Locate the cell with the specified text and output its (X, Y) center coordinate. 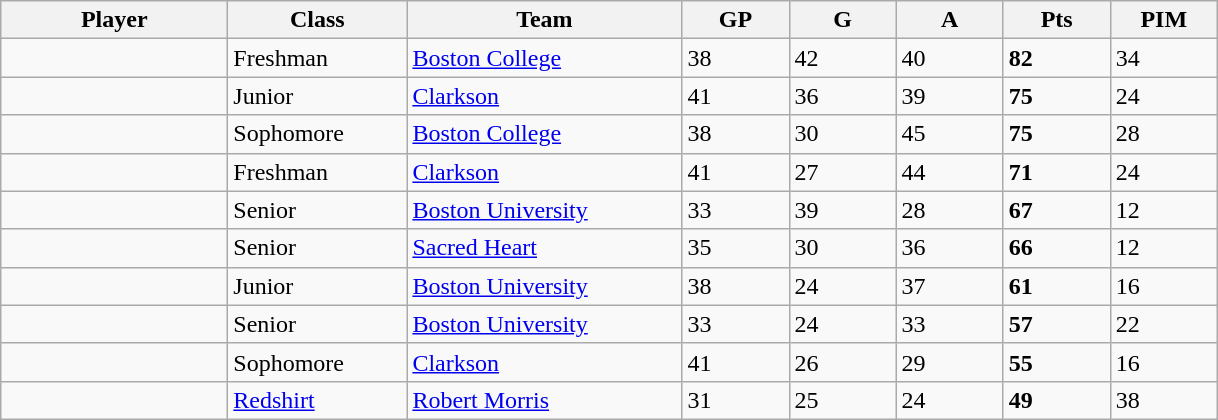
57 (1056, 324)
25 (842, 400)
49 (1056, 400)
26 (842, 362)
Team (544, 20)
Sacred Heart (544, 248)
27 (842, 172)
35 (736, 248)
Pts (1056, 20)
Player (114, 20)
67 (1056, 210)
22 (1164, 324)
PIM (1164, 20)
71 (1056, 172)
G (842, 20)
29 (950, 362)
Robert Morris (544, 400)
42 (842, 58)
37 (950, 286)
34 (1164, 58)
GP (736, 20)
31 (736, 400)
Class (318, 20)
82 (1056, 58)
44 (950, 172)
Redshirt (318, 400)
A (950, 20)
45 (950, 134)
55 (1056, 362)
61 (1056, 286)
40 (950, 58)
66 (1056, 248)
